Output the [x, y] coordinate of the center of the cell containing the given text.  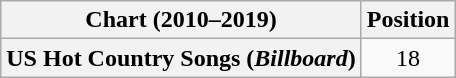
Chart (2010–2019) [181, 20]
Position [408, 20]
US Hot Country Songs (Billboard) [181, 58]
18 [408, 58]
